Identify which cell holds the provided text, then report its [X, Y] central coordinate. 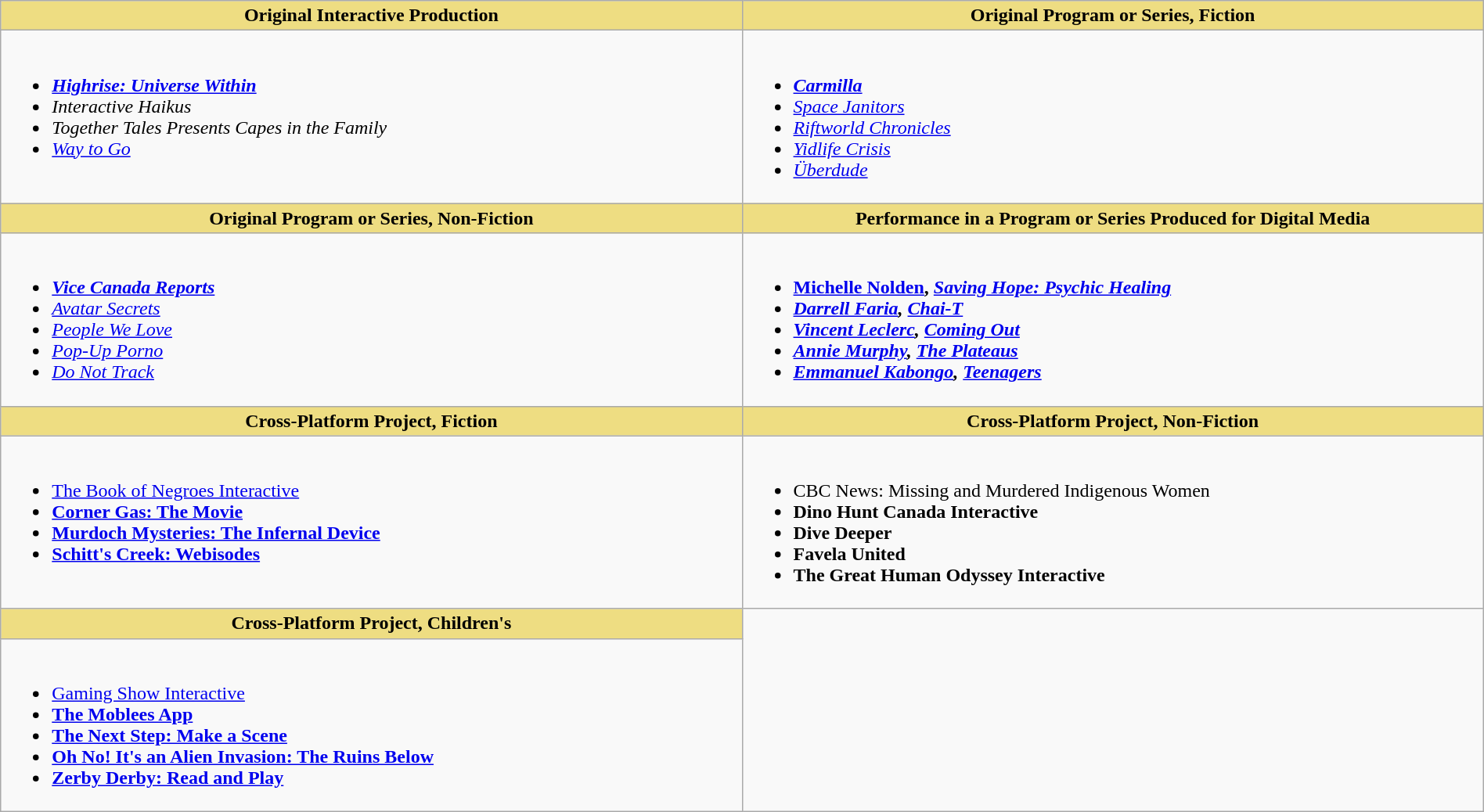
Gaming Show InteractiveThe Moblees AppThe Next Step: Make a SceneOh No! It's an Alien Invasion: The Ruins BelowZerby Derby: Read and Play [371, 724]
Cross-Platform Project, Children's [371, 623]
Michelle Nolden, Saving Hope: Psychic HealingDarrell Faria, Chai-TVincent Leclerc, Coming OutAnnie Murphy, The PlateausEmmanuel Kabongo, Teenagers [1113, 319]
The Book of Negroes InteractiveCorner Gas: The MovieMurdoch Mysteries: The Infernal DeviceSchitt's Creek: Webisodes [371, 523]
Performance in a Program or Series Produced for Digital Media [1113, 218]
Vice Canada ReportsAvatar SecretsPeople We LovePop-Up PornoDo Not Track [371, 319]
Cross-Platform Project, Fiction [371, 421]
Highrise: Universe WithinInteractive HaikusTogether Tales Presents Capes in the FamilyWay to Go [371, 117]
CBC News: Missing and Murdered Indigenous WomenDino Hunt Canada InteractiveDive DeeperFavela UnitedThe Great Human Odyssey Interactive [1113, 523]
Original Program or Series, Fiction [1113, 16]
Original Interactive Production [371, 16]
CarmillaSpace JanitorsRiftworld ChroniclesYidlife CrisisÜberdude [1113, 117]
Original Program or Series, Non-Fiction [371, 218]
Cross-Platform Project, Non-Fiction [1113, 421]
